Scan for the cell matching the given text and deliver its [X, Y] coordinate at center. 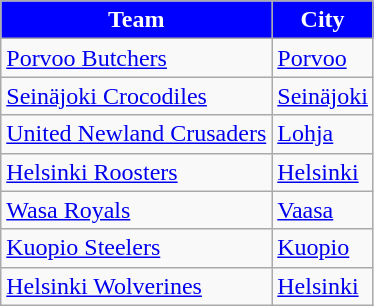
Team [136, 20]
Vaasa [323, 210]
Lohja [323, 134]
Kuopio [323, 248]
Porvoo [323, 58]
United Newland Crusaders [136, 134]
Helsinki Wolverines [136, 286]
Porvoo Butchers [136, 58]
Helsinki Roosters [136, 172]
Kuopio Steelers [136, 248]
Seinäjoki Crocodiles [136, 96]
City [323, 20]
Wasa Royals [136, 210]
Seinäjoki [323, 96]
